Extract the [x, y] coordinate from the center of the cell holding the provided text.  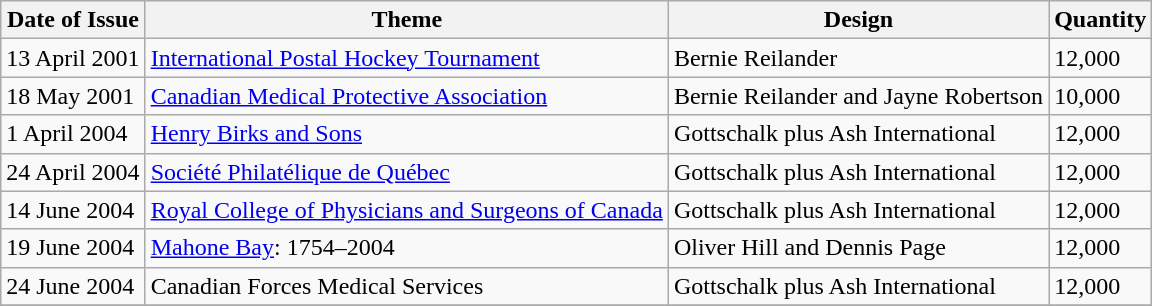
Bernie Reilander [858, 58]
14 June 2004 [73, 210]
Quantity [1100, 20]
International Postal Hockey Tournament [406, 58]
Canadian Forces Medical Services [406, 286]
Theme [406, 20]
Date of Issue [73, 20]
Henry Birks and Sons [406, 134]
Oliver Hill and Dennis Page [858, 248]
Royal College of Physicians and Surgeons of Canada [406, 210]
19 June 2004 [73, 248]
Canadian Medical Protective Association [406, 96]
Société Philatélique de Québec [406, 172]
Mahone Bay: 1754–2004 [406, 248]
1 April 2004 [73, 134]
13 April 2001 [73, 58]
Bernie Reilander and Jayne Robertson [858, 96]
Design [858, 20]
24 June 2004 [73, 286]
10,000 [1100, 96]
24 April 2004 [73, 172]
18 May 2001 [73, 96]
